Capture the cell that displays the provided text and extract its (x, y) central coordinate. 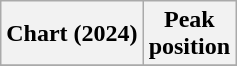
Peak position (189, 34)
Chart (2024) (72, 34)
